Capture the cell that displays the provided text and extract its (x, y) central coordinate. 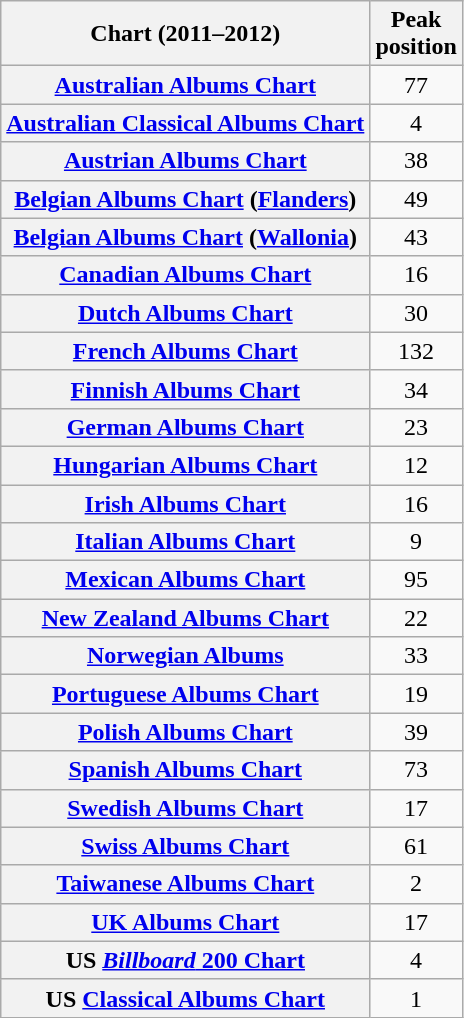
Italian Albums Chart (186, 542)
Finnish Albums Chart (186, 389)
Australian Classical Albums Chart (186, 123)
UK Albums Chart (186, 922)
132 (416, 351)
Mexican Albums Chart (186, 580)
Canadian Albums Chart (186, 275)
French Albums Chart (186, 351)
73 (416, 770)
Swiss Albums Chart (186, 846)
95 (416, 580)
34 (416, 389)
Polish Albums Chart (186, 732)
22 (416, 618)
Irish Albums Chart (186, 503)
77 (416, 85)
38 (416, 161)
Austrian Albums Chart (186, 161)
German Albums Chart (186, 427)
Chart (2011–2012) (186, 34)
Swedish Albums Chart (186, 808)
43 (416, 237)
30 (416, 313)
2 (416, 884)
US Classical Albums Chart (186, 998)
Dutch Albums Chart (186, 313)
19 (416, 694)
Australian Albums Chart (186, 85)
1 (416, 998)
Portuguese Albums Chart (186, 694)
US Billboard 200 Chart (186, 960)
Norwegian Albums (186, 656)
Taiwanese Albums Chart (186, 884)
12 (416, 465)
Belgian Albums Chart (Flanders) (186, 199)
39 (416, 732)
Belgian Albums Chart (Wallonia) (186, 237)
33 (416, 656)
Peakposition (416, 34)
New Zealand Albums Chart (186, 618)
9 (416, 542)
23 (416, 427)
49 (416, 199)
Spanish Albums Chart (186, 770)
Hungarian Albums Chart (186, 465)
61 (416, 846)
